Scan for the cell matching the given text and deliver its (x, y) coordinate at center. 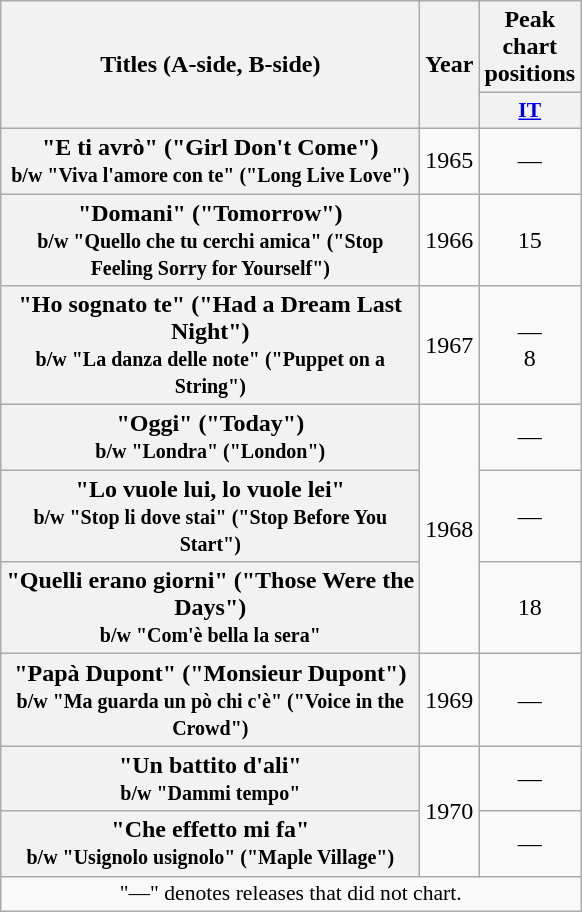
—8 (530, 346)
"Oggi" ("Today")b/w "Londra" ("London") (210, 438)
Peak chart positions (530, 47)
"Papà Dupont" ("Monsieur Dupont")b/w "Ma guarda un pò chi c'è" ("Voice in the Crowd") (210, 700)
"E ti avrò" ("Girl Don't Come")b/w "Viva l'amore con te" ("Long Live Love") (210, 160)
15 (530, 240)
"Un battito d'ali"b/w "Dammi tempo" (210, 778)
IT (530, 111)
"Quelli erano giorni" ("Those Were the Days")b/w "Com'è bella la sera" (210, 608)
1970 (450, 811)
1966 (450, 240)
Titles (A-side, B-side) (210, 65)
"Lo vuole lui, lo vuole lei"b/w "Stop li dove stai" ("Stop Before You Start") (210, 516)
"Che effetto mi fa"b/w "Usignolo usignolo" ("Maple Village") (210, 844)
1969 (450, 700)
"—" denotes releases that did not chart. (291, 894)
18 (530, 608)
"Ho sognato te" ("Had a Dream Last Night")b/w "La danza delle note" ("Puppet on a String") (210, 346)
1968 (450, 530)
Year (450, 65)
"Domani" ("Tomorrow")b/w "Quello che tu cerchi amica" ("Stop Feeling Sorry for Yourself") (210, 240)
1965 (450, 160)
1967 (450, 346)
